Search for the cell housing the specified text and yield its (X, Y) center coordinate. 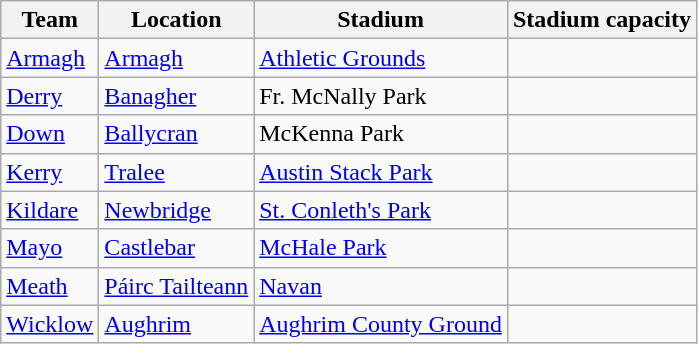
Newbridge (176, 210)
Meath (50, 286)
Austin Stack Park (381, 172)
Stadium capacity (602, 20)
Páirc Tailteann (176, 286)
Aughrim County Ground (381, 324)
McKenna Park (381, 134)
St. Conleth's Park (381, 210)
Banagher (176, 96)
Ballycran (176, 134)
Tralee (176, 172)
Kerry (50, 172)
Location (176, 20)
Aughrim (176, 324)
Mayo (50, 248)
Stadium (381, 20)
Castlebar (176, 248)
Kildare (50, 210)
Fr. McNally Park (381, 96)
Athletic Grounds (381, 58)
Derry (50, 96)
McHale Park (381, 248)
Team (50, 20)
Navan (381, 286)
Down (50, 134)
Wicklow (50, 324)
